For the text-containing cell, return its midpoint in (x, y) coordinate format. 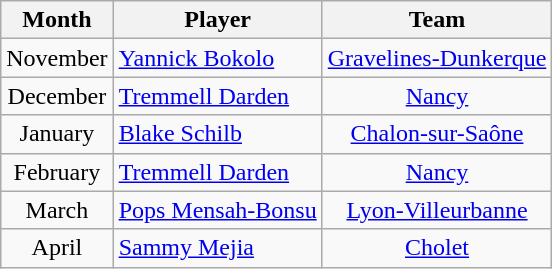
December (57, 96)
Gravelines-Dunkerque (437, 58)
Player (218, 20)
Lyon-Villeurbanne (437, 210)
March (57, 210)
February (57, 172)
Pops Mensah-Bonsu (218, 210)
Yannick Bokolo (218, 58)
Cholet (437, 248)
Chalon-sur-Saône (437, 134)
Blake Schilb (218, 134)
Sammy Mejia (218, 248)
January (57, 134)
Team (437, 20)
April (57, 248)
Month (57, 20)
November (57, 58)
